Locate the cell with the specified text and output its [X, Y] center coordinate. 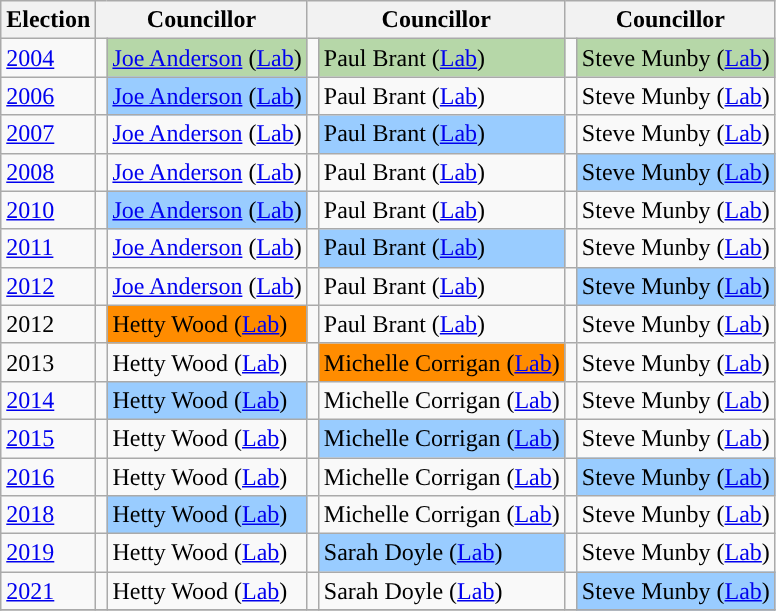
2010 [48, 210]
2011 [48, 248]
2019 [48, 553]
2008 [48, 172]
2014 [48, 400]
2006 [48, 96]
2015 [48, 438]
2013 [48, 362]
Election [48, 20]
2004 [48, 58]
2007 [48, 134]
2016 [48, 477]
2021 [48, 591]
2018 [48, 515]
